From the cell containing the given text, extract its center point as (x, y) coordinate. 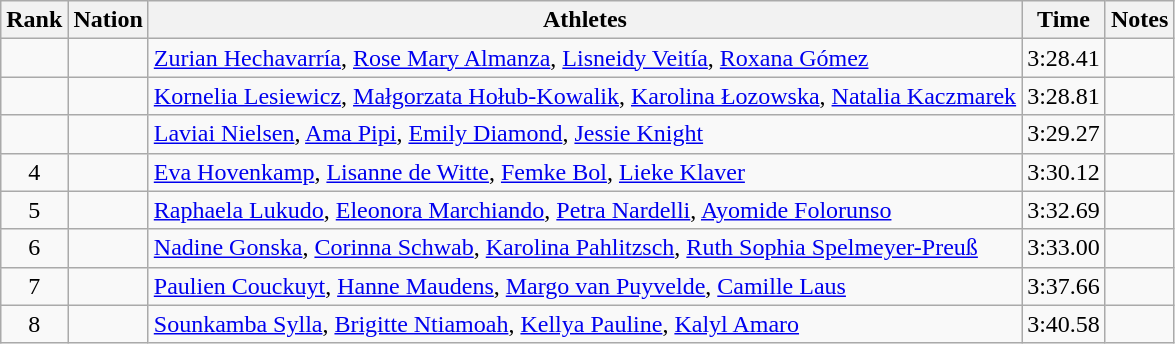
Time (1064, 20)
Raphaela Lukudo, Eleonora Marchiando, Petra Nardelli, Ayomide Folorunso (584, 210)
3:32.69 (1064, 210)
Nadine Gonska, Corinna Schwab, Karolina Pahlitzsch, Ruth Sophia Spelmeyer-Preuß (584, 248)
Sounkamba Sylla, Brigitte Ntiamoah, Kellya Pauline, Kalyl Amaro (584, 324)
6 (34, 248)
3:40.58 (1064, 324)
3:28.41 (1064, 58)
4 (34, 172)
Athletes (584, 20)
5 (34, 210)
Laviai Nielsen, Ama Pipi, Emily Diamond, Jessie Knight (584, 134)
Nation (108, 20)
Kornelia Lesiewicz, Małgorzata Hołub-Kowalik, Karolina Łozowska, Natalia Kaczmarek (584, 96)
3:29.27 (1064, 134)
Zurian Hechavarría, Rose Mary Almanza, Lisneidy Veitía, Roxana Gómez (584, 58)
3:28.81 (1064, 96)
7 (34, 286)
Rank (34, 20)
Eva Hovenkamp, Lisanne de Witte, Femke Bol, Lieke Klaver (584, 172)
8 (34, 324)
Paulien Couckuyt, Hanne Maudens, Margo van Puyvelde, Camille Laus (584, 286)
3:37.66 (1064, 286)
3:30.12 (1064, 172)
Notes (1139, 20)
3:33.00 (1064, 248)
